Determine the (X, Y) coordinate at the center of the cell enclosing the given text.  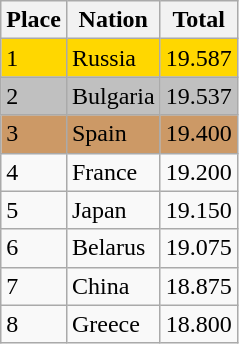
5 (34, 210)
6 (34, 248)
7 (34, 286)
8 (34, 324)
Russia (113, 58)
Belarus (113, 248)
Greece (113, 324)
4 (34, 172)
19.200 (198, 172)
Japan (113, 210)
2 (34, 96)
Bulgaria (113, 96)
Nation (113, 20)
19.587 (198, 58)
Total (198, 20)
19.537 (198, 96)
3 (34, 134)
Spain (113, 134)
1 (34, 58)
18.875 (198, 286)
19.075 (198, 248)
France (113, 172)
19.150 (198, 210)
China (113, 286)
19.400 (198, 134)
Place (34, 20)
18.800 (198, 324)
